Find where the given text appears and provide that cell's center as (x, y) coordinate. 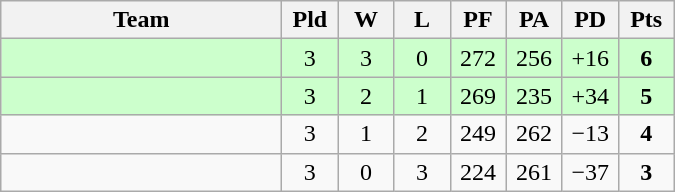
5 (646, 96)
262 (534, 134)
L (422, 20)
PF (478, 20)
269 (478, 96)
235 (534, 96)
+34 (590, 96)
Pld (310, 20)
−37 (590, 172)
6 (646, 58)
W (366, 20)
256 (534, 58)
272 (478, 58)
249 (478, 134)
+16 (590, 58)
Team (142, 20)
−13 (590, 134)
Pts (646, 20)
PA (534, 20)
4 (646, 134)
PD (590, 20)
224 (478, 172)
261 (534, 172)
